Scan for the cell matching the given text and deliver its [x, y] coordinate at center. 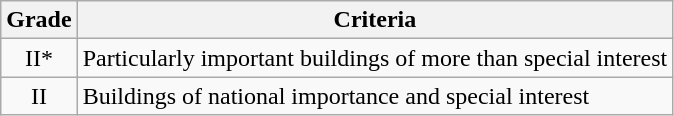
II [39, 96]
Particularly important buildings of more than special interest [375, 58]
Criteria [375, 20]
II* [39, 58]
Buildings of national importance and special interest [375, 96]
Grade [39, 20]
